Return [x, y] of the center of cell containing provided text 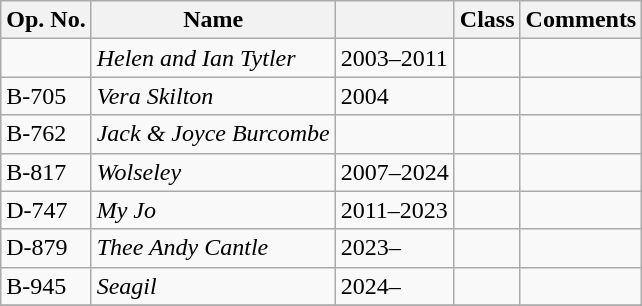
Vera Skilton [213, 96]
Jack & Joyce Burcombe [213, 134]
D-879 [46, 248]
B-817 [46, 172]
Comments [581, 20]
2023– [394, 248]
B-762 [46, 134]
Op. No. [46, 20]
2011–2023 [394, 210]
2004 [394, 96]
2007–2024 [394, 172]
Wolseley [213, 172]
Thee Andy Cantle [213, 248]
D-747 [46, 210]
Helen and Ian Tytler [213, 58]
B-705 [46, 96]
My Jo [213, 210]
Seagil [213, 286]
B-945 [46, 286]
2003–2011 [394, 58]
Name [213, 20]
2024– [394, 286]
Class [487, 20]
